Output the (x, y) coordinate of the center of the cell containing the given text.  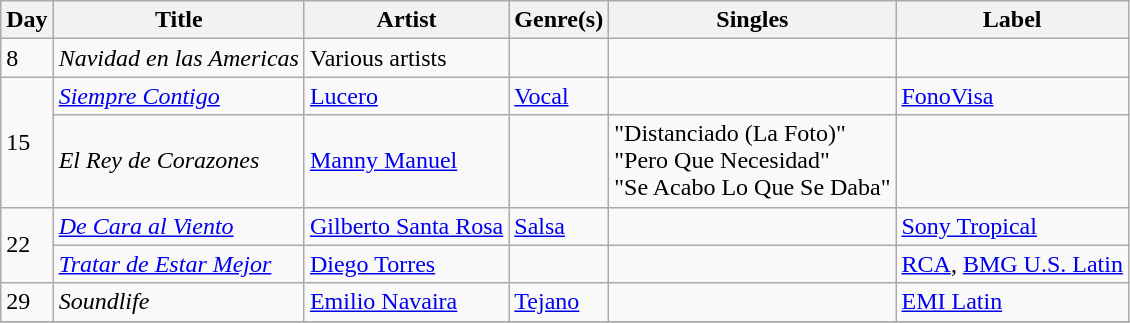
Genre(s) (559, 20)
Artist (406, 20)
Diego Torres (406, 264)
15 (27, 142)
Lucero (406, 96)
Tratar de Estar Mejor (178, 264)
Manny Manuel (406, 161)
"Distanciado (La Foto)""Pero Que Necesidad""Se Acabo Lo Que Se Daba" (752, 161)
Label (1012, 20)
22 (27, 245)
Singles (752, 20)
Title (178, 20)
El Rey de Corazones (178, 161)
FonoVisa (1012, 96)
RCA, BMG U.S. Latin (1012, 264)
Gilberto Santa Rosa (406, 226)
Vocal (559, 96)
8 (27, 58)
Soundlife (178, 302)
De Cara al Viento (178, 226)
29 (27, 302)
Navidad en las Americas (178, 58)
Salsa (559, 226)
Tejano (559, 302)
Day (27, 20)
Sony Tropical (1012, 226)
Siempre Contigo (178, 96)
EMI Latin (1012, 302)
Various artists (406, 58)
Emilio Navaira (406, 302)
